Capture the cell that displays the provided text and extract its [X, Y] central coordinate. 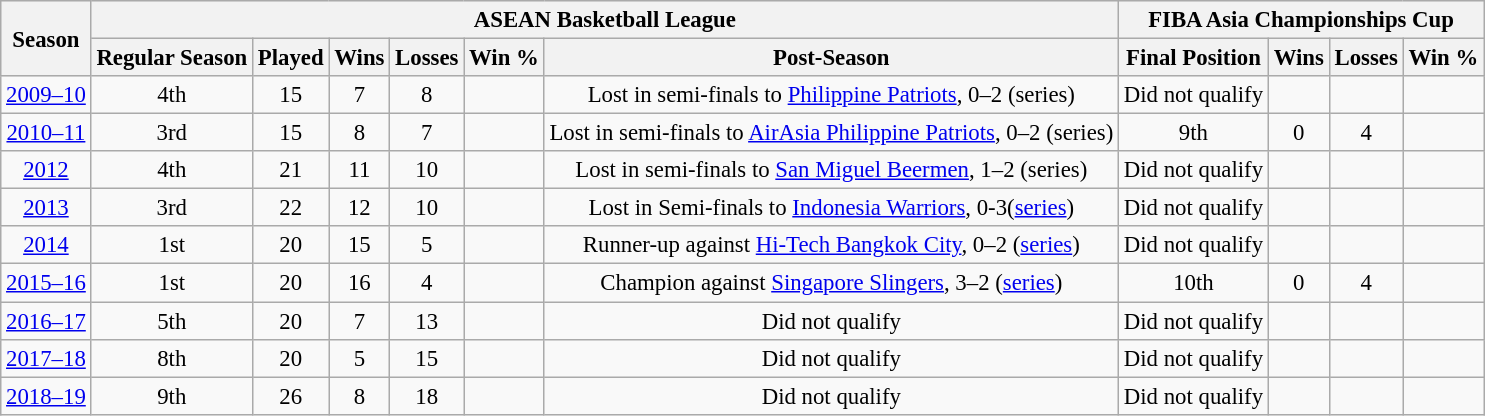
2012 [46, 170]
Post-Season [831, 58]
22 [291, 208]
Regular Season [172, 58]
2015–16 [46, 283]
Played [291, 58]
13 [427, 321]
2017–18 [46, 358]
FIBA Asia Championships Cup [1302, 20]
2016–17 [46, 321]
2018–19 [46, 396]
2010–11 [46, 133]
ASEAN Basketball League [604, 20]
Final Position [1194, 58]
16 [360, 283]
Lost in semi-finals to AirAsia Philippine Patriots, 0–2 (series) [831, 133]
Season [46, 38]
Lost in Semi-finals to Indonesia Warriors, 0-3(series) [831, 208]
5th [172, 321]
18 [427, 396]
Lost in semi-finals to San Miguel Beermen, 1–2 (series) [831, 170]
Lost in semi-finals to Philippine Patriots, 0–2 (series) [831, 95]
21 [291, 170]
10th [1194, 283]
Runner-up against Hi-Tech Bangkok City, 0–2 (series) [831, 245]
Champion against Singapore Slingers, 3–2 (series) [831, 283]
12 [360, 208]
11 [360, 170]
26 [291, 396]
2009–10 [46, 95]
2014 [46, 245]
8th [172, 358]
2013 [46, 208]
